Provide the [X, Y] coordinate of the cell's center where the given text is located.  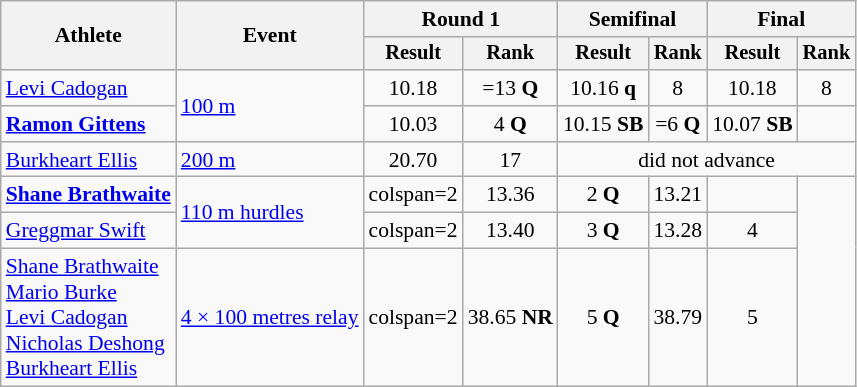
2 Q [604, 195]
13.40 [510, 231]
4 [752, 231]
10.16 q [604, 88]
20.70 [414, 160]
100 m [270, 106]
Event [270, 36]
Levi Cadogan [88, 88]
3 Q [604, 231]
38.79 [678, 318]
10.15 SB [604, 124]
Burkheart Ellis [88, 160]
Round 1 [461, 19]
13.28 [678, 231]
Semifinal [632, 19]
Shane BrathwaiteMario BurkeLevi CadoganNicholas DeshongBurkheart Ellis [88, 318]
200 m [270, 160]
17 [510, 160]
Greggmar Swift [88, 231]
Athlete [88, 36]
13.36 [510, 195]
5 [752, 318]
4 Q [510, 124]
=6 Q [678, 124]
38.65 NR [510, 318]
10.07 SB [752, 124]
4 × 100 metres relay [270, 318]
13.21 [678, 195]
10.03 [414, 124]
Ramon Gittens [88, 124]
5 Q [604, 318]
Shane Brathwaite [88, 195]
Final [781, 19]
=13 Q [510, 88]
did not advance [706, 160]
110 m hurdles [270, 212]
